Capture the cell that displays the provided text and extract its (x, y) central coordinate. 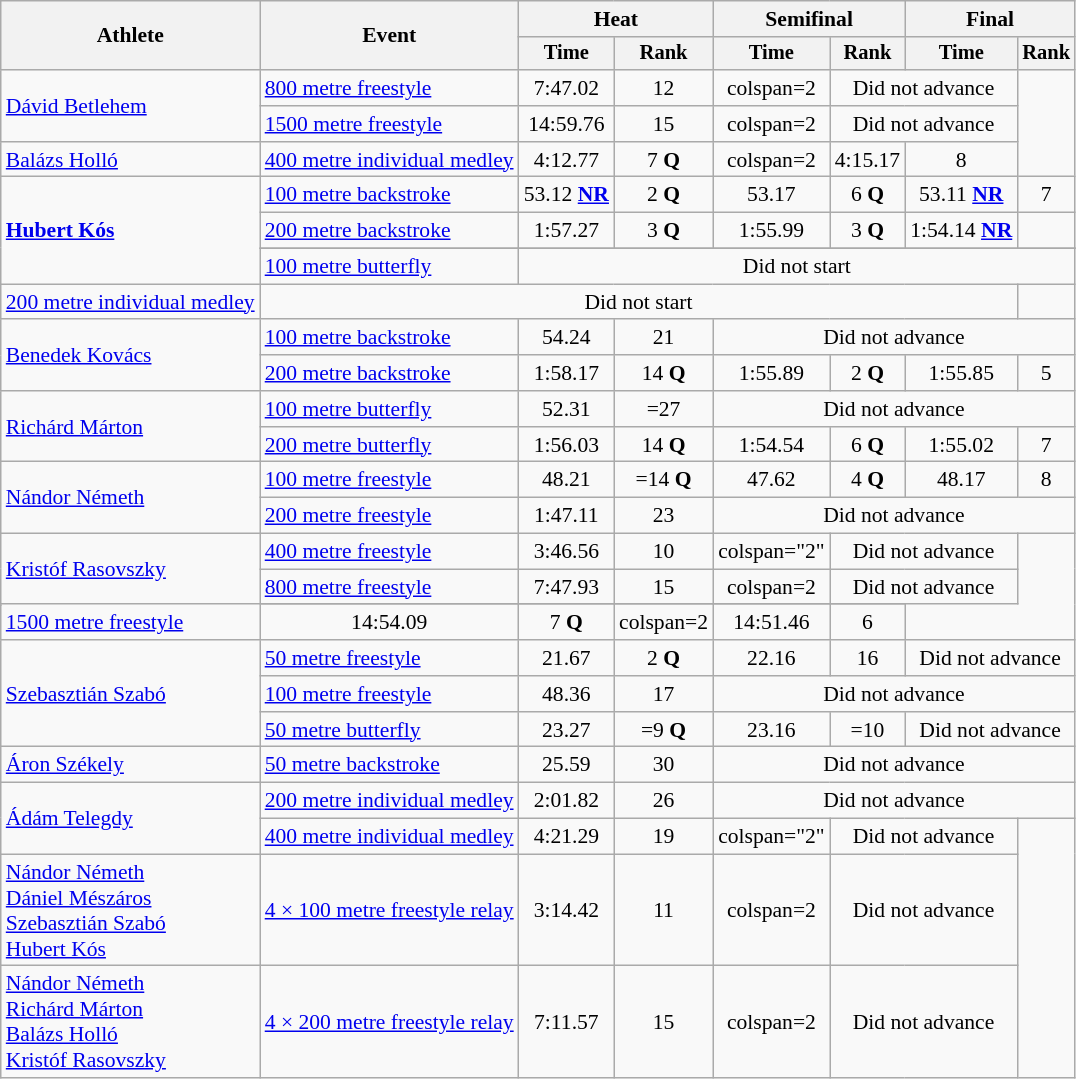
23 (664, 516)
53.12 NR (566, 195)
53.17 (772, 195)
Nándor Németh (130, 498)
23.16 (772, 730)
6 (868, 623)
1:54.14 NR (961, 231)
=9 Q (664, 730)
52.31 (566, 409)
1:55.99 (772, 231)
7:11.57 (566, 1022)
14:54.09 (390, 623)
26 (664, 801)
48.21 (566, 480)
Heat (616, 19)
4:15.17 (868, 160)
400 metre freestyle (390, 552)
Event (390, 36)
=14 Q (664, 480)
3:46.56 (566, 552)
4 × 100 metre freestyle relay (390, 910)
16 (868, 658)
1:57.27 (566, 231)
4 Q (868, 480)
12 (664, 88)
5 (1046, 373)
21.67 (566, 658)
23.27 (566, 730)
7:47.93 (566, 587)
54.24 (566, 338)
1:54.54 (772, 445)
Richárd Márton (130, 426)
1:55.02 (961, 445)
Balázs Holló (130, 160)
3:14.42 (566, 910)
Kristóf Rasovszky (130, 570)
=10 (868, 730)
50 metre backstroke (390, 765)
200 metre butterfly (390, 445)
53.11 NR (961, 195)
1:56.03 (566, 445)
48.36 (566, 694)
21 (664, 338)
Áron Székely (130, 765)
1:58.17 (566, 373)
10 (664, 552)
Szebasztián Szabó (130, 694)
48.17 (961, 480)
50 metre freestyle (390, 658)
22.16 (772, 658)
Nándor NémethDániel MészárosSzebasztián SzabóHubert Kós (130, 910)
30 (664, 765)
47.62 (772, 480)
4 × 200 metre freestyle relay (390, 1022)
14:59.76 (566, 124)
Semifinal (809, 19)
1:55.85 (961, 373)
17 (664, 694)
11 (664, 910)
25.59 (566, 765)
2:01.82 (566, 801)
7:47.02 (566, 88)
Final (990, 19)
14:51.46 (772, 623)
Hubert Kós (130, 230)
Dávid Betlehem (130, 106)
50 metre butterfly (390, 730)
4:12.77 (566, 160)
19 (664, 837)
200 metre freestyle (390, 516)
4:21.29 (566, 837)
=27 (664, 409)
Athlete (130, 36)
Nándor NémethRichárd MártonBalázs HollóKristóf Rasovszky (130, 1022)
Ádám Telegdy (130, 818)
1:55.89 (772, 373)
1:47.11 (566, 516)
Benedek Kovács (130, 356)
